Pinpoint the cell where the given text exists, returning its (x, y) midpoint coordinate. 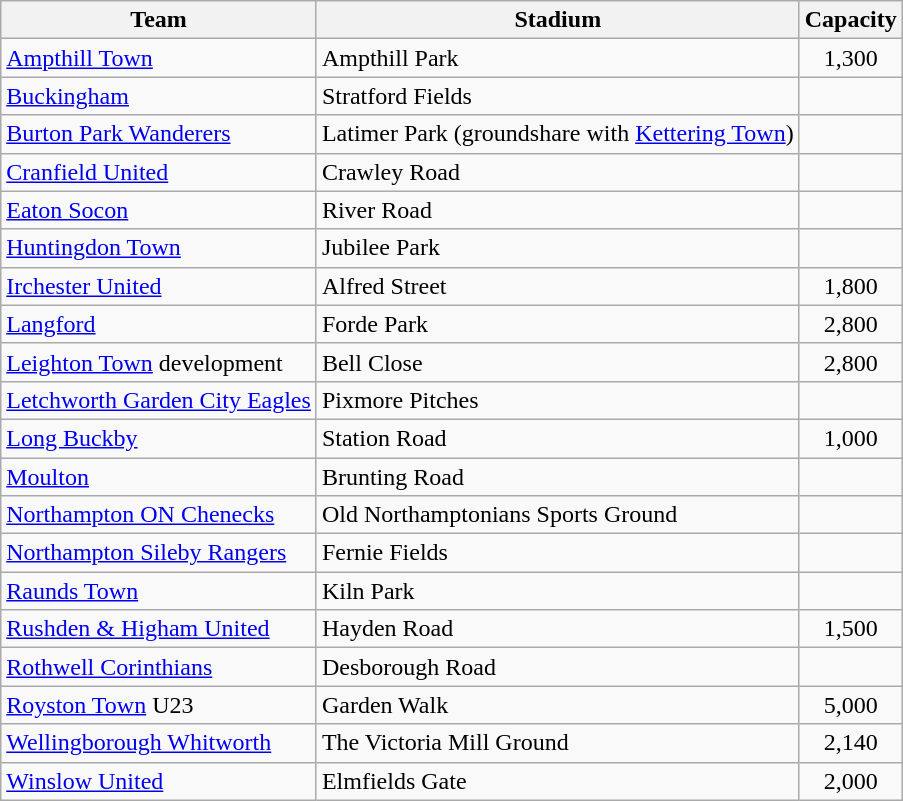
Old Northamptonians Sports Ground (558, 515)
Pixmore Pitches (558, 400)
Elmfields Gate (558, 781)
River Road (558, 210)
Wellingborough Whitworth (159, 743)
Capacity (850, 20)
The Victoria Mill Ground (558, 743)
Rushden & Higham United (159, 629)
Brunting Road (558, 477)
Royston Town U23 (159, 705)
Stadium (558, 20)
Burton Park Wanderers (159, 134)
Long Buckby (159, 438)
Desborough Road (558, 667)
1,300 (850, 58)
Jubilee Park (558, 248)
Stratford Fields (558, 96)
Station Road (558, 438)
Cranfield United (159, 172)
Eaton Socon (159, 210)
Kiln Park (558, 591)
Northampton Sileby Rangers (159, 553)
Buckingham (159, 96)
Ampthill Park (558, 58)
Ampthill Town (159, 58)
Latimer Park (groundshare with Kettering Town) (558, 134)
Langford (159, 324)
Leighton Town development (159, 362)
Huntingdon Town (159, 248)
2,000 (850, 781)
5,000 (850, 705)
1,800 (850, 286)
Hayden Road (558, 629)
Winslow United (159, 781)
Forde Park (558, 324)
Team (159, 20)
Crawley Road (558, 172)
Bell Close (558, 362)
Irchester United (159, 286)
1,000 (850, 438)
Alfred Street (558, 286)
1,500 (850, 629)
Northampton ON Chenecks (159, 515)
Letchworth Garden City Eagles (159, 400)
Garden Walk (558, 705)
Fernie Fields (558, 553)
Moulton (159, 477)
2,140 (850, 743)
Rothwell Corinthians (159, 667)
Raunds Town (159, 591)
